Return (x, y) of the center of cell containing provided text 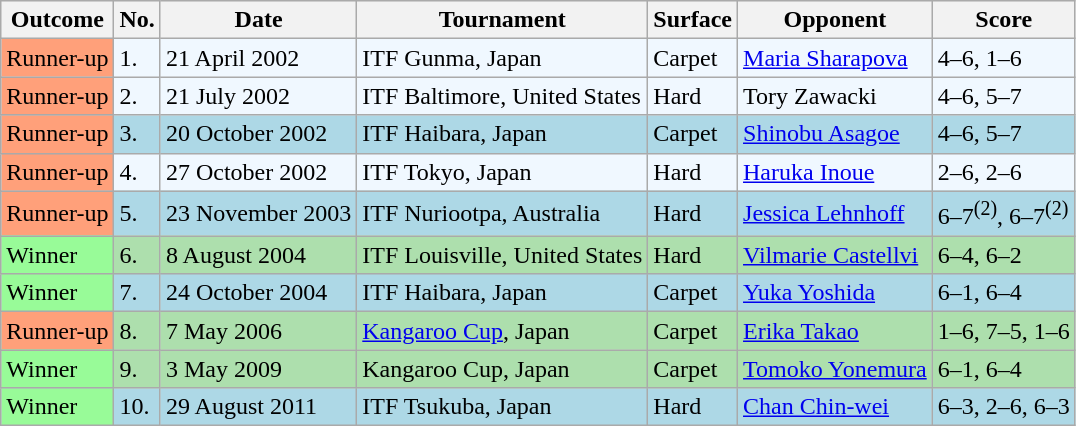
6–7(2), 6–7(2) (1004, 214)
Jessica Lehnhoff (836, 214)
Yuka Yoshida (836, 293)
10. (137, 407)
ITF Tsukuba, Japan (502, 407)
Score (1004, 20)
3. (137, 134)
7 May 2006 (258, 331)
9. (137, 369)
Maria Sharapova (836, 58)
24 October 2004 (258, 293)
8 August 2004 (258, 255)
5. (137, 214)
No. (137, 20)
27 October 2002 (258, 172)
Date (258, 20)
Chan Chin-wei (836, 407)
23 November 2003 (258, 214)
Erika Takao (836, 331)
Tournament (502, 20)
20 October 2002 (258, 134)
7. (137, 293)
1. (137, 58)
Opponent (836, 20)
Shinobu Asagoe (836, 134)
4–6, 1–6 (1004, 58)
3 May 2009 (258, 369)
ITF Louisville, United States (502, 255)
1–6, 7–5, 1–6 (1004, 331)
Tory Zawacki (836, 96)
Vilmarie Castellvi (836, 255)
2–6, 2–6 (1004, 172)
ITF Gunma, Japan (502, 58)
2. (137, 96)
Surface (693, 20)
6–3, 2–6, 6–3 (1004, 407)
29 August 2011 (258, 407)
Haruka Inoue (836, 172)
ITF Baltimore, United States (502, 96)
4. (137, 172)
Outcome (58, 20)
ITF Tokyo, Japan (502, 172)
8. (137, 331)
6. (137, 255)
Tomoko Yonemura (836, 369)
21 April 2002 (258, 58)
ITF Nuriootpa, Australia (502, 214)
21 July 2002 (258, 96)
6–4, 6–2 (1004, 255)
